Pinpoint the cell where the given text exists, returning its [X, Y] midpoint coordinate. 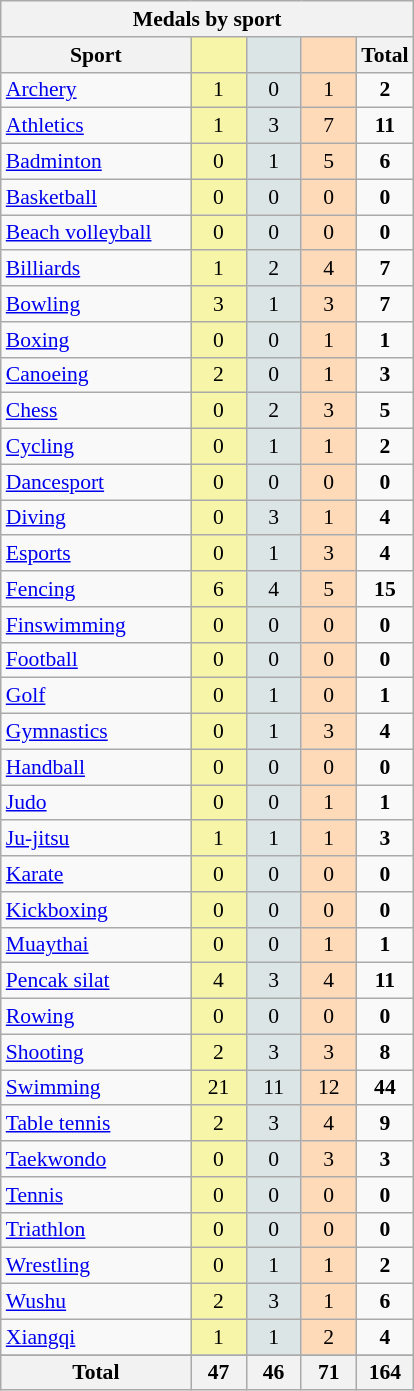
Wrestling [96, 1266]
Judo [96, 803]
Handball [96, 767]
8 [384, 1052]
164 [384, 1373]
71 [328, 1373]
Wushu [96, 1302]
9 [384, 1124]
Kickboxing [96, 910]
Athletics [96, 126]
Boxing [96, 340]
Beach volleyball [96, 233]
Bowling [96, 304]
Esports [96, 554]
Finswimming [96, 625]
21 [218, 1088]
Pencak silat [96, 981]
Muaythai [96, 945]
Badminton [96, 162]
Chess [96, 411]
Dancesport [96, 482]
46 [274, 1373]
Taekwondo [96, 1159]
Golf [96, 696]
Fencing [96, 589]
Ju-jitsu [96, 839]
15 [384, 589]
Gymnastics [96, 732]
44 [384, 1088]
Archery [96, 90]
Billiards [96, 269]
Tennis [96, 1195]
Swimming [96, 1088]
Triathlon [96, 1230]
Shooting [96, 1052]
47 [218, 1373]
Sport [96, 55]
12 [328, 1088]
Medals by sport [208, 19]
Rowing [96, 1017]
Karate [96, 874]
Canoeing [96, 375]
Football [96, 660]
Xiangqi [96, 1337]
Cycling [96, 447]
Diving [96, 518]
Basketball [96, 197]
Table tennis [96, 1124]
